Identify which cell holds the provided text, then report its [x, y] central coordinate. 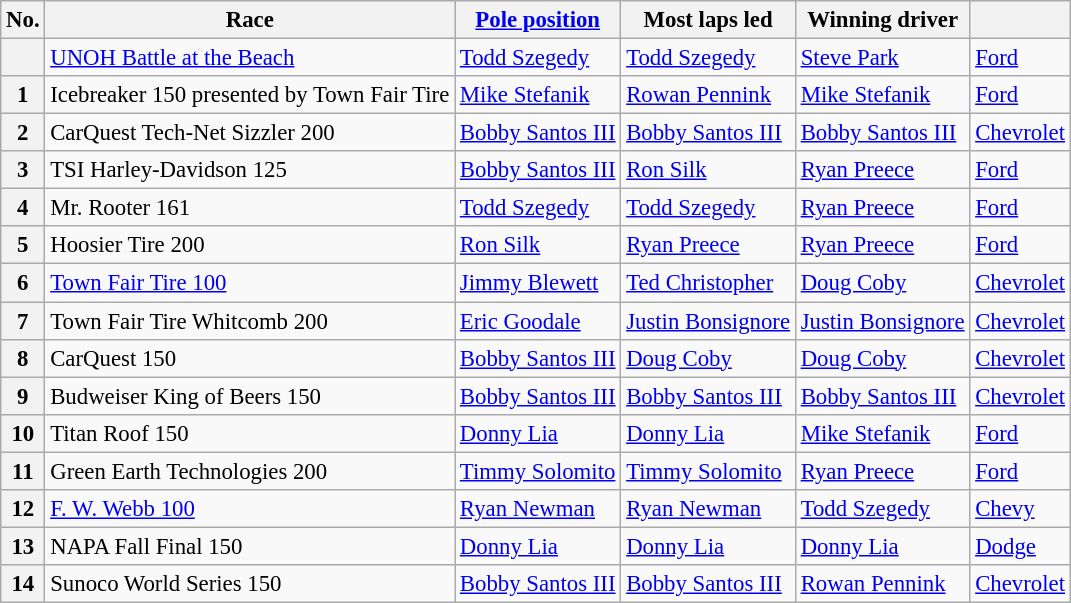
Town Fair Tire 100 [250, 283]
Most laps led [708, 20]
Green Earth Technologies 200 [250, 471]
UNOH Battle at the Beach [250, 58]
Eric Goodale [538, 321]
Icebreaker 150 presented by Town Fair Tire [250, 95]
Sunoco World Series 150 [250, 584]
5 [23, 245]
TSI Harley-Davidson 125 [250, 170]
Race [250, 20]
6 [23, 283]
CarQuest 150 [250, 358]
NAPA Fall Final 150 [250, 546]
No. [23, 20]
12 [23, 509]
Mr. Rooter 161 [250, 208]
CarQuest Tech-Net Sizzler 200 [250, 133]
2 [23, 133]
Budweiser King of Beers 150 [250, 396]
7 [23, 321]
Dodge [1020, 546]
Steve Park [882, 58]
3 [23, 170]
1 [23, 95]
9 [23, 396]
10 [23, 433]
Winning driver [882, 20]
Chevy [1020, 509]
Hoosier Tire 200 [250, 245]
Pole position [538, 20]
13 [23, 546]
Titan Roof 150 [250, 433]
8 [23, 358]
14 [23, 584]
F. W. Webb 100 [250, 509]
Jimmy Blewett [538, 283]
Town Fair Tire Whitcomb 200 [250, 321]
11 [23, 471]
4 [23, 208]
Ted Christopher [708, 283]
